Detect which cell encompasses the target text, then output its (x, y) center coordinate. 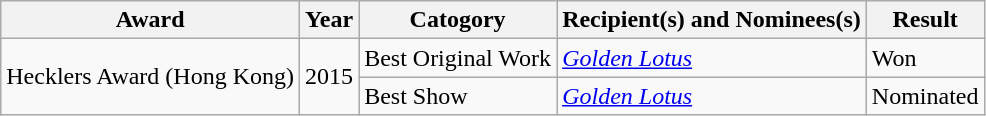
Best Original Work (458, 58)
Catogory (458, 20)
Recipient(s) and Nominees(s) (712, 20)
Won (925, 58)
2015 (330, 77)
Best Show (458, 96)
Result (925, 20)
Award (150, 20)
Nominated (925, 96)
Hecklers Award (Hong Kong) (150, 77)
Year (330, 20)
